Return (X, Y) of the center of cell containing provided text 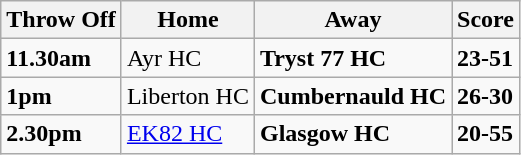
1pm (62, 96)
Cumbernauld HC (352, 96)
26-30 (486, 96)
Liberton HC (188, 96)
EK82 HC (188, 134)
Tryst 77 HC (352, 58)
Score (486, 20)
Throw Off (62, 20)
Away (352, 20)
11.30am (62, 58)
20-55 (486, 134)
23-51 (486, 58)
Glasgow HC (352, 134)
Home (188, 20)
2.30pm (62, 134)
Ayr HC (188, 58)
